From the cell containing the given text, extract its center point as (X, Y) coordinate. 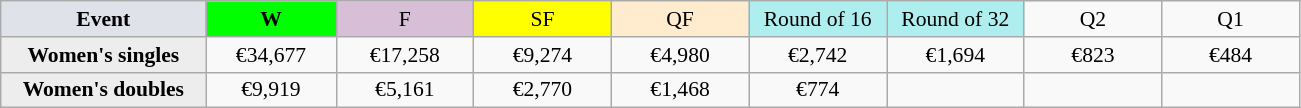
€4,980 (680, 55)
€9,919 (271, 90)
Women's doubles (104, 90)
QF (680, 19)
€1,468 (680, 90)
€5,161 (405, 90)
Round of 32 (955, 19)
€17,258 (405, 55)
Q2 (1093, 19)
Event (104, 19)
€1,694 (955, 55)
SF (543, 19)
€2,742 (818, 55)
Round of 16 (818, 19)
Women's singles (104, 55)
Q1 (1231, 19)
€34,677 (271, 55)
W (271, 19)
€9,274 (543, 55)
€2,770 (543, 90)
€823 (1093, 55)
€484 (1231, 55)
F (405, 19)
€774 (818, 90)
